Search for the cell housing the specified text and yield its (X, Y) center coordinate. 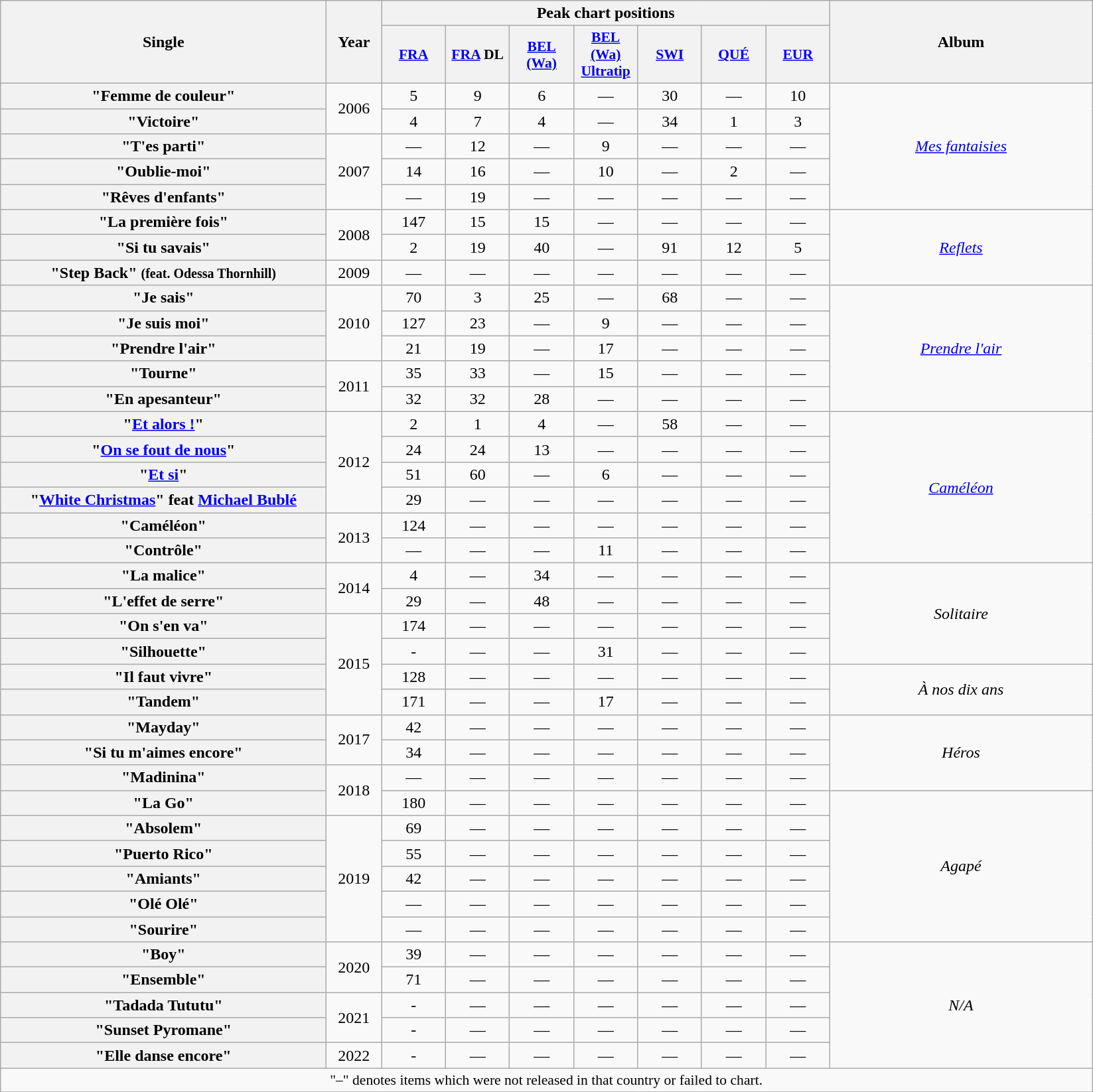
"La Go" (163, 803)
BEL (Wa)Ultratip (605, 54)
"Oublie-moi" (163, 172)
71 (414, 980)
"Femme de couleur" (163, 96)
"–" denotes items which were not released in that country or failed to chart. (547, 1080)
Peak chart positions (606, 13)
"Puerto Rico" (163, 853)
68 (670, 298)
31 (605, 651)
21 (414, 348)
128 (414, 677)
2007 (354, 172)
30 (670, 96)
55 (414, 853)
FRA (414, 54)
Single (163, 42)
"Contrôle" (163, 551)
"Rêves d'enfants" (163, 197)
2020 (354, 967)
2011 (354, 386)
40 (542, 247)
EUR (798, 54)
"Sourire" (163, 929)
BEL (Wa) (542, 54)
33 (478, 374)
127 (414, 323)
"Caméléon" (163, 525)
"La première fois" (163, 222)
2014 (354, 588)
11 (605, 551)
Prendre l'air (961, 348)
7 (478, 121)
"Elle danse encore" (163, 1056)
"Tourne" (163, 374)
Year (354, 42)
171 (414, 702)
"T'es parti" (163, 147)
2018 (354, 790)
"Si tu m'aimes encore" (163, 752)
"Je suis moi" (163, 323)
"Sunset Pyromane" (163, 1030)
58 (670, 424)
2008 (354, 235)
69 (414, 828)
"Si tu savais" (163, 247)
2022 (354, 1056)
Album (961, 42)
"On se fout de nous" (163, 449)
2012 (354, 462)
"Prendre l'air" (163, 348)
Agapé (961, 866)
2015 (354, 664)
"White Christmas" feat Michael Bublé (163, 500)
60 (478, 474)
70 (414, 298)
14 (414, 172)
13 (542, 449)
SWI (670, 54)
"Victoire" (163, 121)
"Mayday" (163, 727)
28 (542, 399)
51 (414, 474)
"L'effet de serre" (163, 601)
2010 (354, 323)
"Silhouette" (163, 651)
2021 (354, 1018)
23 (478, 323)
Mes fantaisies (961, 146)
2013 (354, 537)
"Absolem" (163, 828)
À nos dix ans (961, 689)
"Step Back" (feat. Odessa Thornhill) (163, 273)
174 (414, 626)
"En apesanteur" (163, 399)
"Tandem" (163, 702)
2017 (354, 740)
"La malice" (163, 576)
2019 (354, 878)
124 (414, 525)
Solitaire (961, 614)
"Je sais" (163, 298)
35 (414, 374)
Héros (961, 752)
"Madinina" (163, 778)
2006 (354, 108)
147 (414, 222)
"On s'en va" (163, 626)
2009 (354, 273)
"Il faut vivre" (163, 677)
N/A (961, 1005)
"Ensemble" (163, 980)
Reflets (961, 247)
"Olé Olé" (163, 904)
48 (542, 601)
91 (670, 247)
"Et alors !" (163, 424)
"Boy" (163, 955)
25 (542, 298)
39 (414, 955)
180 (414, 803)
FRA DL (478, 54)
"Amiants" (163, 878)
"Tadada Tututu" (163, 1005)
QUÉ (734, 54)
Caméléon (961, 487)
"Et si" (163, 474)
16 (478, 172)
